Locate the cell with the specified text and output its (x, y) center coordinate. 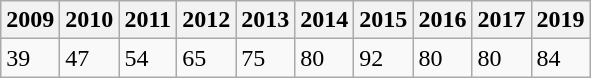
92 (384, 58)
75 (266, 58)
2011 (148, 20)
2017 (502, 20)
39 (30, 58)
2009 (30, 20)
84 (560, 58)
2013 (266, 20)
2014 (324, 20)
2019 (560, 20)
65 (206, 58)
2010 (90, 20)
54 (148, 58)
47 (90, 58)
2015 (384, 20)
2016 (442, 20)
2012 (206, 20)
